Detect which cell encompasses the target text, then output its [X, Y] center coordinate. 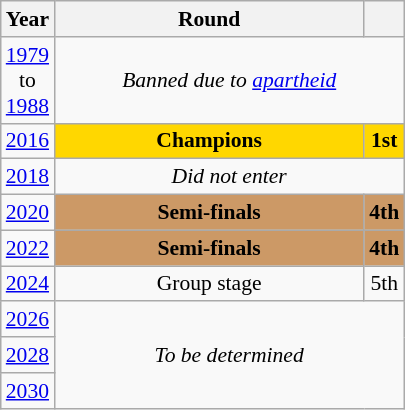
Group stage [209, 284]
Year [28, 19]
5th [384, 284]
2028 [28, 355]
2030 [28, 391]
Champions [209, 141]
Banned due to apartheid [229, 80]
1st [384, 141]
2026 [28, 320]
2018 [28, 177]
2020 [28, 213]
2024 [28, 284]
2016 [28, 141]
To be determined [229, 356]
2022 [28, 248]
Round [209, 19]
1979to1988 [28, 80]
Did not enter [229, 177]
